Detect which cell encompasses the target text, then output its [x, y] center coordinate. 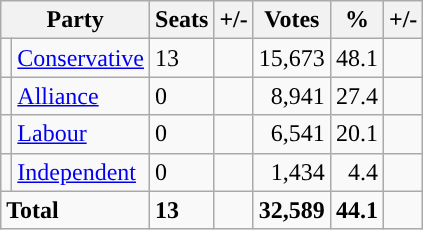
% [356, 20]
Conservative [81, 58]
Total [76, 210]
Votes [292, 20]
Independent [81, 172]
Labour [81, 134]
20.1 [356, 134]
8,941 [292, 96]
15,673 [292, 58]
48.1 [356, 58]
6,541 [292, 134]
Alliance [81, 96]
27.4 [356, 96]
4.4 [356, 172]
32,589 [292, 210]
Party [76, 20]
1,434 [292, 172]
44.1 [356, 210]
Seats [182, 20]
